Scan for the cell matching the given text and deliver its (x, y) coordinate at center. 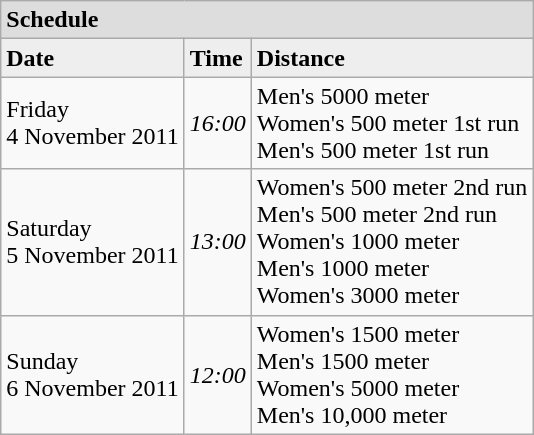
Men's 5000 meterWomen's 500 meter 1st runMen's 500 meter 1st run (392, 123)
Women's 500 meter 2nd runMen's 500 meter 2nd runWomen's 1000 meterMen's 1000 meterWomen's 3000 meter (392, 242)
12:00 (218, 374)
13:00 (218, 242)
Sunday6 November 2011 (92, 374)
Distance (392, 58)
Time (218, 58)
Women's 1500 meterMen's 1500 meterWomen's 5000 meterMen's 10,000 meter (392, 374)
Saturday5 November 2011 (92, 242)
Schedule (267, 20)
Date (92, 58)
Friday4 November 2011 (92, 123)
16:00 (218, 123)
